Scan for the cell matching the given text and deliver its [X, Y] coordinate at center. 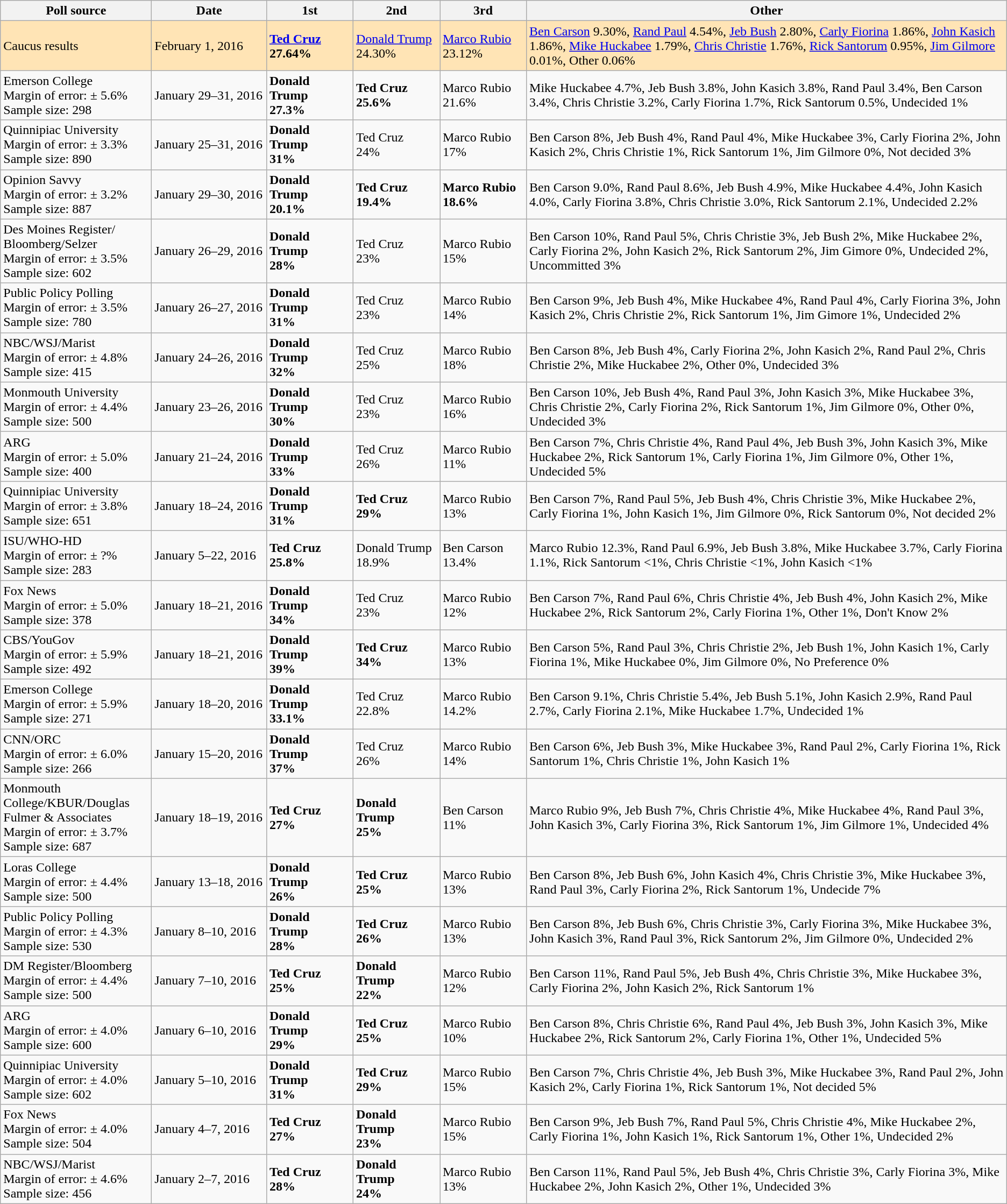
DM Register/BloombergMargin of error: ± 4.4% Sample size: 500 [76, 981]
Donald Trump34% [310, 605]
Public Policy PollingMargin of error: ± 3.5% Sample size: 780 [76, 308]
Loras CollegeMargin of error: ± 4.4% Sample size: 500 [76, 882]
Ben Carson 5%, Rand Paul 3%, Chris Christie 2%, Jeb Bush 1%, John Kasich 1%, Carly Fiorina 1%, Mike Huckabee 0%, Jim Gilmore 0%, No Preference 0% [767, 655]
January 6–10, 2016 [209, 1030]
Ben Carson 11%, Rand Paul 5%, Jeb Bush 4%, Chris Christie 3%, Mike Huckabee 3%, Carly Fiorina 2%, John Kasich 2%, Rick Santorum 1% [767, 981]
Fox NewsMargin of error: ± 4.0% Sample size: 504 [76, 1129]
Donald Trump24.30% [396, 46]
Marco Rubio17% [483, 145]
Donald Trump39% [310, 655]
January 7–10, 2016 [209, 981]
Ben Carson 9.1%, Chris Christie 5.4%, Jeb Bush 5.1%, John Kasich 2.9%, Rand Paul 2.7%, Carly Fiorina 2.1%, Mike Huckabee 1.7%, Undecided 1% [767, 704]
Donald Trump26% [310, 882]
January 18–20, 2016 [209, 704]
Marco Rubio16% [483, 407]
January 18–19, 2016 [209, 818]
January 21–24, 2016 [209, 456]
Monmouth College/KBUR/Douglas Fulmer & AssociatesMargin of error: ± 3.7% Sample size: 687 [76, 818]
January 29–30, 2016 [209, 194]
Donald Trump37% [310, 754]
Marco Rubio23.12% [483, 46]
1st [310, 11]
Date [209, 11]
Ben Carson13.4% [483, 555]
Poll source [76, 11]
January 2–7, 2016 [209, 1179]
Donald Trump29% [310, 1030]
January 5–22, 2016 [209, 555]
Quinnipiac UniversityMargin of error: ± 3.8% Sample size: 651 [76, 506]
Ted Cruz22.8% [396, 704]
Ben Carson 6%, Jeb Bush 3%, Mike Huckabee 3%, Rand Paul 2%, Carly Fiorina 1%, Rick Santorum 1%, Chris Christie 1%, John Kasich 1% [767, 754]
January 29–31, 2016 [209, 95]
January 4–7, 2016 [209, 1129]
Donald Trump33% [310, 456]
January 26–27, 2016 [209, 308]
3rd [483, 11]
Monmouth UniversityMargin of error: ± 4.4% Sample size: 500 [76, 407]
Donald Trump33.1% [310, 704]
Opinion SavvyMargin of error: ± 3.2% Sample size: 887 [76, 194]
Donald Trump22% [396, 981]
Emerson CollegeMargin of error: ± 5.6% Sample size: 298 [76, 95]
Other [767, 11]
Marco Rubio14.2% [483, 704]
Ted Cruz19.4% [396, 194]
Donald Trump30% [310, 407]
Marco Rubio 12.3%, Rand Paul 6.9%, Jeb Bush 3.8%, Mike Huckabee 3.7%, Carly Fiorina 1.1%, Rick Santorum <1%, Chris Christie <1%, John Kasich <1% [767, 555]
January 13–18, 2016 [209, 882]
February 1, 2016 [209, 46]
ARGMargin of error: ± 5.0% Sample size: 400 [76, 456]
Donald Trump32% [310, 357]
Marco Rubio18.6% [483, 194]
Ben Carson 7%, Chris Christie 4%, Jeb Bush 3%, Mike Huckabee 3%, Rand Paul 2%, John Kasich 2%, Carly Fiorina 1%, Rick Santorum 1%, Not decided 5% [767, 1080]
Ted Cruz24% [396, 145]
Ben Carson11% [483, 818]
Public Policy PollingMargin of error: ± 4.3% Sample size: 530 [76, 931]
January 8–10, 2016 [209, 931]
CBS/YouGovMargin of error: ± 5.9% Sample size: 492 [76, 655]
Quinnipiac UniversityMargin of error: ± 3.3% Sample size: 890 [76, 145]
January 23–26, 2016 [209, 407]
January 26–29, 2016 [209, 251]
Donald Trump23% [396, 1129]
NBC/WSJ/MaristMargin of error: ± 4.6% Sample size: 456 [76, 1179]
Marco Rubio18% [483, 357]
ARGMargin of error: ± 4.0% Sample size: 600 [76, 1030]
Ted Cruz25.6% [396, 95]
Des Moines Register/Bloomberg/SelzerMargin of error: ± 3.5% Sample size: 602 [76, 251]
Caucus results [76, 46]
Donald Trump20.1% [310, 194]
January 24–26, 2016 [209, 357]
Marco Rubio10% [483, 1030]
ISU/WHO-HDMargin of error: ± ?% Sample size: 283 [76, 555]
Ben Carson 8%, Jeb Bush 4%, Carly Fiorina 2%, John Kasich 2%, Rand Paul 2%, Chris Christie 2%, Mike Huckabee 2%, Other 0%, Undecided 3% [767, 357]
Marco Rubio11% [483, 456]
2nd [396, 11]
Ben Carson 8%, Jeb Bush 6%, John Kasich 4%, Chris Christie 3%, Mike Huckabee 3%, Rand Paul 3%, Carly Fiorina 2%, Rick Santorum 1%, Undecide 7% [767, 882]
CNN/ORCMargin of error: ± 6.0% Sample size: 266 [76, 754]
Ted Cruz34% [396, 655]
Ted Cruz28% [310, 1179]
Ted Cruz27.64% [310, 46]
January 15–20, 2016 [209, 754]
Fox NewsMargin of error: ± 5.0% Sample size: 378 [76, 605]
Marco Rubio21.6% [483, 95]
January 5–10, 2016 [209, 1080]
Emerson CollegeMargin of error: ± 5.9% Sample size: 271 [76, 704]
Donald Trump25% [396, 818]
NBC/WSJ/MaristMargin of error: ± 4.8% Sample size: 415 [76, 357]
January 25–31, 2016 [209, 145]
Ben Carson 11%, Rand Paul 5%, Jeb Bush 4%, Chris Christie 3%, Carly Fiorina 3%, Mike Huckabee 2%, John Kasich 2%, Other 1%, Undecided 3% [767, 1179]
January 18–24, 2016 [209, 506]
Quinnipiac UniversityMargin of error: ± 4.0% Sample size: 602 [76, 1080]
Donald Trump18.9% [396, 555]
Ted Cruz25.8% [310, 555]
Donald Trump27.3% [310, 95]
Donald Trump24% [396, 1179]
